Scan for the cell matching the given text and deliver its [x, y] coordinate at center. 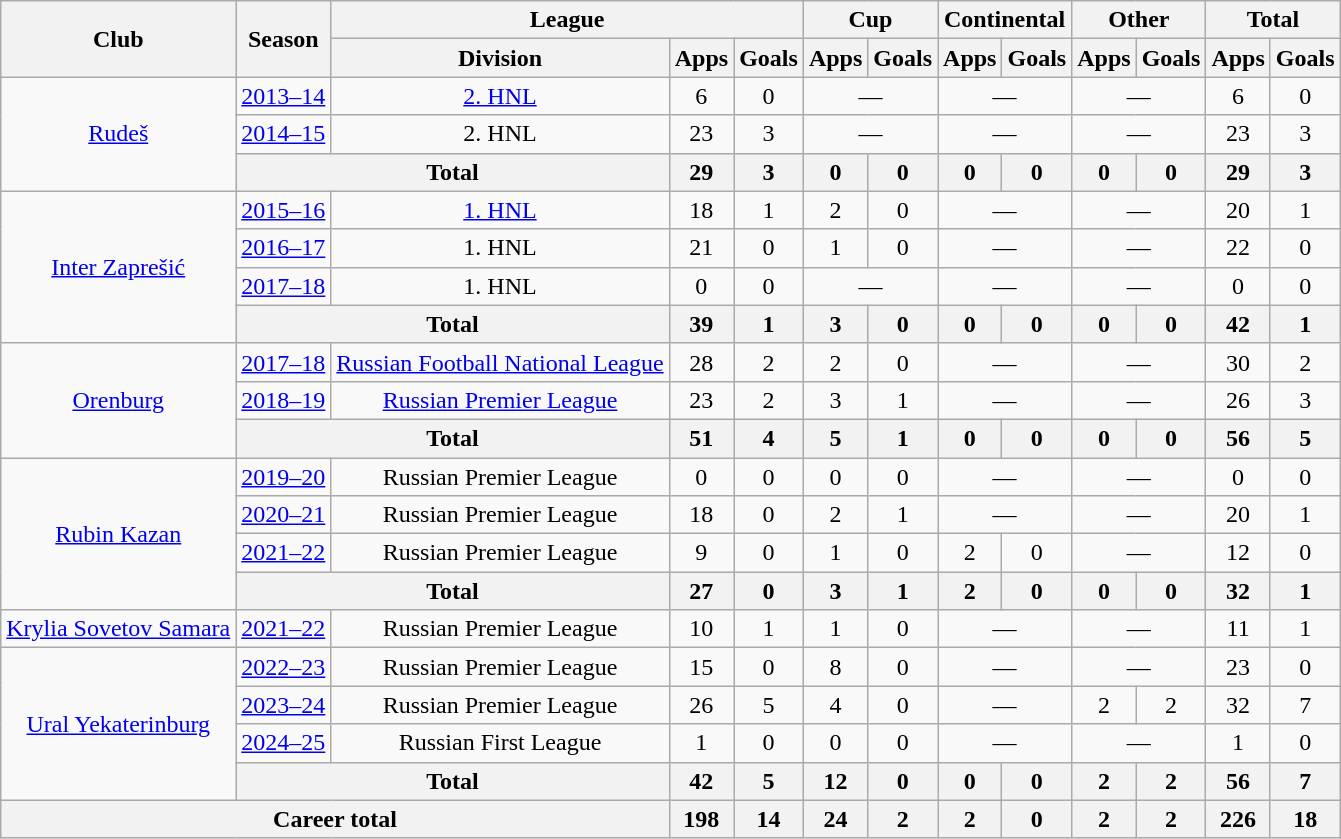
51 [701, 438]
Club [118, 39]
28 [701, 362]
21 [701, 248]
Krylia Sovetov Samara [118, 629]
2013–14 [284, 96]
2015–16 [284, 210]
2024–25 [284, 743]
Other [1139, 20]
14 [769, 819]
22 [1238, 248]
Russian First League [500, 743]
30 [1238, 362]
Continental [1005, 20]
27 [701, 591]
League [568, 20]
8 [835, 667]
10 [701, 629]
2022–23 [284, 667]
11 [1238, 629]
2019–20 [284, 477]
Ural Yekaterinburg [118, 724]
Orenburg [118, 400]
Rubin Kazan [118, 534]
2018–19 [284, 400]
Inter Zaprešić [118, 267]
9 [701, 553]
2016–17 [284, 248]
39 [701, 324]
226 [1238, 819]
Russian Football National League [500, 362]
2023–24 [284, 705]
Season [284, 39]
2014–15 [284, 134]
198 [701, 819]
15 [701, 667]
2020–21 [284, 515]
24 [835, 819]
Career total [335, 819]
Division [500, 58]
Cup [870, 20]
Rudeš [118, 134]
